Detect which cell encompasses the target text, then output its (X, Y) center coordinate. 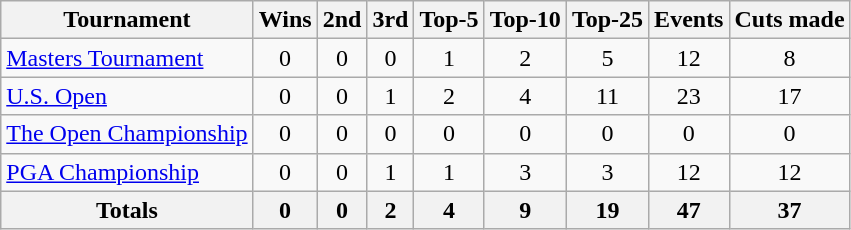
9 (525, 210)
23 (689, 96)
Totals (127, 210)
Top-5 (449, 20)
U.S. Open (127, 96)
Wins (285, 20)
19 (607, 210)
2nd (342, 20)
PGA Championship (127, 172)
11 (607, 96)
3rd (390, 20)
The Open Championship (127, 134)
Masters Tournament (127, 58)
Cuts made (790, 20)
Top-10 (525, 20)
8 (790, 58)
Tournament (127, 20)
17 (790, 96)
Events (689, 20)
47 (689, 210)
5 (607, 58)
37 (790, 210)
Top-25 (607, 20)
